Provide the [x, y] coordinate of the cell's center where the given text is located.  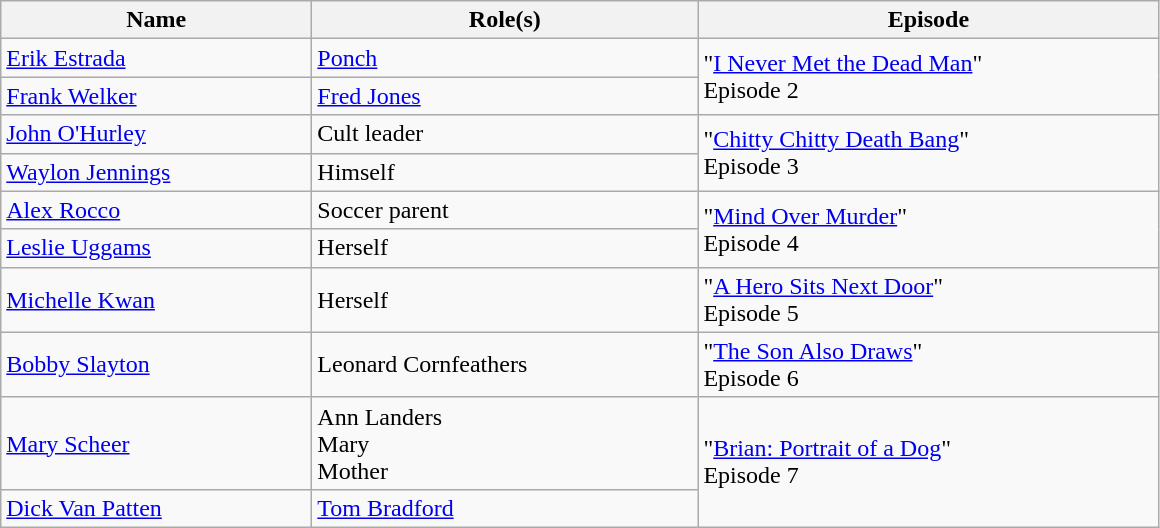
John O'Hurley [156, 134]
"Brian: Portrait of a Dog"Episode 7 [928, 462]
Frank Welker [156, 96]
Fred Jones [505, 96]
Ponch [505, 58]
Mary Scheer [156, 443]
Tom Bradford [505, 508]
"I Never Met the Dead Man"Episode 2 [928, 77]
Michelle Kwan [156, 300]
Himself [505, 172]
Cult leader [505, 134]
"Chitty Chitty Death Bang"Episode 3 [928, 153]
Leonard Cornfeathers [505, 364]
Name [156, 20]
Alex Rocco [156, 210]
Episode [928, 20]
Soccer parent [505, 210]
Dick Van Patten [156, 508]
"A Hero Sits Next Door"Episode 5 [928, 300]
Role(s) [505, 20]
Bobby Slayton [156, 364]
Erik Estrada [156, 58]
Waylon Jennings [156, 172]
"Mind Over Murder"Episode 4 [928, 229]
"The Son Also Draws"Episode 6 [928, 364]
Leslie Uggams [156, 248]
Ann LandersMaryMother [505, 443]
